Provide the (x, y) coordinate of the cell's center where the given text is located.  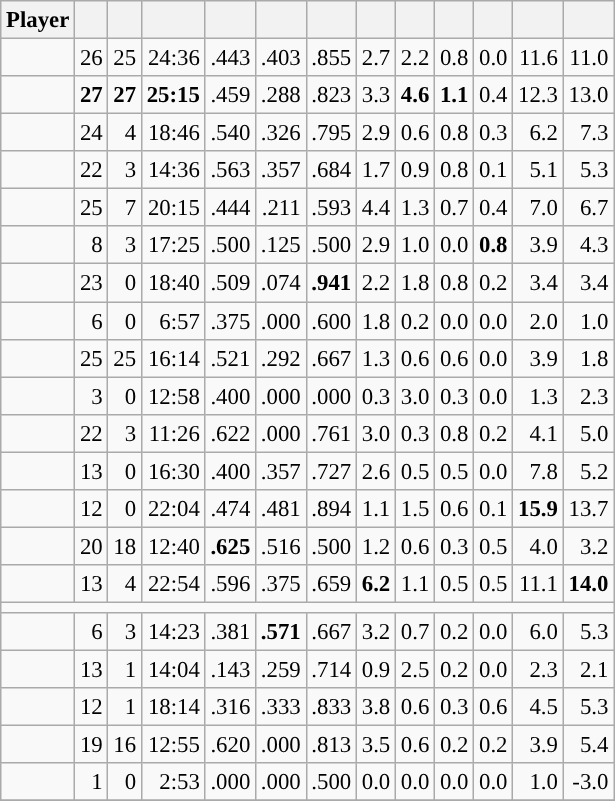
.596 (230, 584)
.459 (230, 95)
.444 (230, 208)
.795 (331, 133)
.563 (230, 170)
13.7 (588, 509)
7.0 (538, 208)
18:40 (173, 283)
.074 (281, 283)
22:54 (173, 584)
20:15 (173, 208)
16:14 (173, 358)
14:23 (173, 632)
22:04 (173, 509)
7.3 (588, 133)
1.7 (376, 170)
.833 (331, 707)
.600 (331, 321)
14:36 (173, 170)
2:53 (173, 782)
.125 (281, 245)
.894 (331, 509)
5.1 (538, 170)
4.6 (416, 95)
.521 (230, 358)
2.7 (376, 58)
.333 (281, 707)
5.0 (588, 433)
.823 (331, 95)
18 (124, 546)
7.8 (538, 471)
16 (124, 745)
26 (92, 58)
.381 (230, 632)
.516 (281, 546)
25:15 (173, 95)
13.0 (588, 95)
5.2 (588, 471)
6.0 (538, 632)
3.8 (376, 707)
.288 (281, 95)
.143 (230, 670)
2.5 (416, 670)
12.3 (538, 95)
.659 (331, 584)
.761 (331, 433)
.316 (230, 707)
2.1 (588, 670)
12:55 (173, 745)
11.0 (588, 58)
5.4 (588, 745)
19 (92, 745)
14:04 (173, 670)
3.3 (376, 95)
23 (92, 283)
.625 (230, 546)
16:30 (173, 471)
14.0 (588, 584)
.855 (331, 58)
1.2 (376, 546)
-3.0 (588, 782)
12:58 (173, 396)
.259 (281, 670)
.326 (281, 133)
11.1 (538, 584)
.509 (230, 283)
4.1 (538, 433)
15.9 (538, 509)
.292 (281, 358)
.684 (331, 170)
2.6 (376, 471)
.474 (230, 509)
6:57 (173, 321)
4.3 (588, 245)
1.5 (416, 509)
.443 (230, 58)
.714 (331, 670)
.593 (331, 208)
3.5 (376, 745)
24:36 (173, 58)
12:40 (173, 546)
.622 (230, 433)
2.0 (538, 321)
.540 (230, 133)
.620 (230, 745)
.571 (281, 632)
17:25 (173, 245)
.813 (331, 745)
.403 (281, 58)
.211 (281, 208)
4.5 (538, 707)
8 (92, 245)
18:14 (173, 707)
.727 (331, 471)
18:46 (173, 133)
Player (38, 20)
20 (92, 546)
4.0 (538, 546)
.941 (331, 283)
6.7 (588, 208)
4.4 (376, 208)
7 (124, 208)
24 (92, 133)
11.6 (538, 58)
11:26 (173, 433)
.481 (281, 509)
